Determine the (X, Y) coordinate at the center of the cell enclosing the given text.  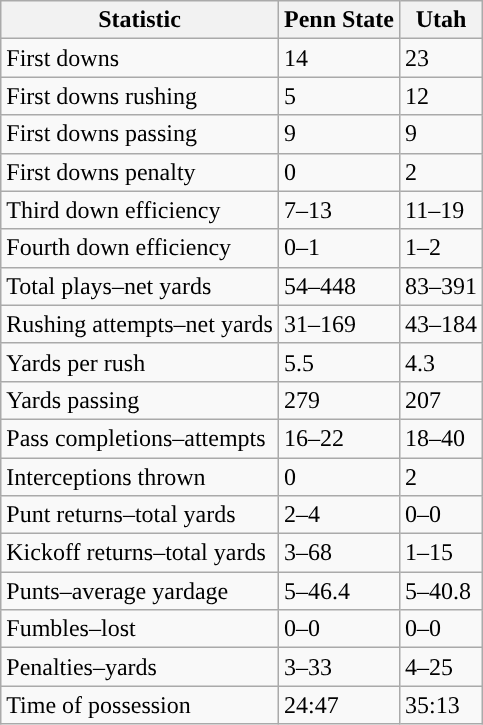
Interceptions thrown (140, 477)
23 (442, 58)
First downs penalty (140, 172)
16–22 (338, 438)
5 (338, 96)
279 (338, 400)
3–68 (338, 553)
0–1 (338, 248)
Statistic (140, 20)
18–40 (442, 438)
1–2 (442, 248)
Pass completions–attempts (140, 438)
First downs (140, 58)
Rushing attempts–net yards (140, 324)
35:13 (442, 705)
5–46.4 (338, 591)
7–13 (338, 210)
43–184 (442, 324)
Penn State (338, 20)
Yards passing (140, 400)
Time of possession (140, 705)
1–15 (442, 553)
Punts–average yardage (140, 591)
24:47 (338, 705)
5–40.8 (442, 591)
Yards per rush (140, 362)
14 (338, 58)
54–448 (338, 286)
3–33 (338, 667)
First downs passing (140, 134)
12 (442, 96)
5.5 (338, 362)
Punt returns–total yards (140, 515)
Penalties–yards (140, 667)
2–4 (338, 515)
4–25 (442, 667)
Fumbles–lost (140, 629)
Total plays–net yards (140, 286)
31–169 (338, 324)
Fourth down efficiency (140, 248)
Third down efficiency (140, 210)
First downs rushing (140, 96)
207 (442, 400)
83–391 (442, 286)
Kickoff returns–total yards (140, 553)
Utah (442, 20)
11–19 (442, 210)
4.3 (442, 362)
